Capture the cell that displays the provided text and extract its [x, y] central coordinate. 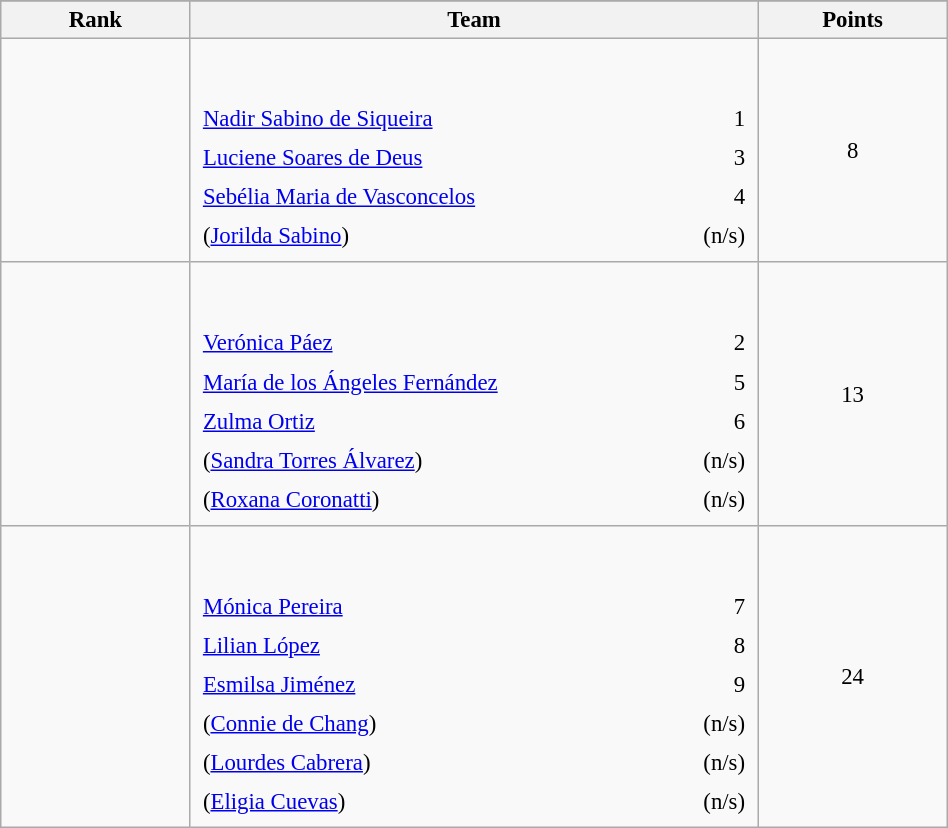
Luciene Soares de Deus [430, 158]
(Sandra Torres Álvarez) [433, 460]
13 [852, 394]
Lilian López [412, 645]
4 [708, 197]
1 [708, 119]
Points [852, 20]
Verónica Páez [433, 343]
2 [710, 343]
6 [710, 421]
María de los Ángeles Fernández [433, 382]
Zulma Ortiz [433, 421]
Mónica Pereira 7 Lilian López 8 Esmilsa Jiménez 9 (Connie de Chang) (n/s) (Lourdes Cabrera) (n/s) (Eligia Cuevas) (n/s) [474, 677]
Mónica Pereira [412, 606]
(Jorilda Sabino) [430, 236]
(Roxana Coronatti) [433, 499]
Nadir Sabino de Siqueira 1 Luciene Soares de Deus 3 Sebélia Maria de Vasconcelos 4 (Jorilda Sabino) (n/s) [474, 151]
(Lourdes Cabrera) [412, 762]
Rank [96, 20]
9 [690, 684]
Esmilsa Jiménez [412, 684]
24 [852, 677]
7 [690, 606]
Nadir Sabino de Siqueira [430, 119]
Verónica Páez 2 María de los Ángeles Fernández 5 Zulma Ortiz 6 (Sandra Torres Álvarez) (n/s) (Roxana Coronatti) (n/s) [474, 394]
3 [708, 158]
5 [710, 382]
Sebélia Maria de Vasconcelos [430, 197]
Team [474, 20]
(Eligia Cuevas) [412, 801]
(Connie de Chang) [412, 723]
